Detect which cell encompasses the target text, then output its (X, Y) center coordinate. 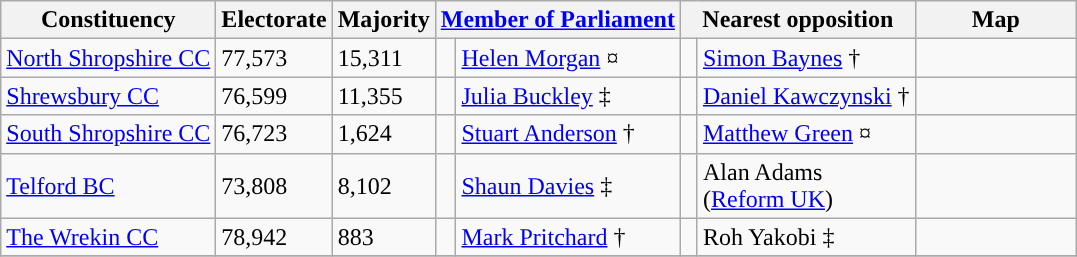
11,355 (384, 96)
North Shropshire CC (108, 58)
73,808 (274, 186)
Member of Parliament (558, 20)
Simon Baynes † (806, 58)
Electorate (274, 20)
15,311 (384, 58)
Nearest opposition (798, 20)
Julia Buckley ‡ (568, 96)
8,102 (384, 186)
76,723 (274, 134)
Stuart Anderson † (568, 134)
883 (384, 237)
Daniel Kawczynski † (806, 96)
76,599 (274, 96)
Mark Pritchard † (568, 237)
78,942 (274, 237)
Roh Yakobi ‡ (806, 237)
1,624 (384, 134)
Shaun Davies ‡ (568, 186)
Helen Morgan ¤ (568, 58)
South Shropshire CC (108, 134)
The Wrekin CC (108, 237)
Matthew Green ¤ (806, 134)
Majority (384, 20)
Constituency (108, 20)
Alan Adams(Reform UK) (806, 186)
Telford BC (108, 186)
Map (996, 20)
77,573 (274, 58)
Shrewsbury CC (108, 96)
